Determine the [x, y] coordinate at the center of the cell enclosing the given text.  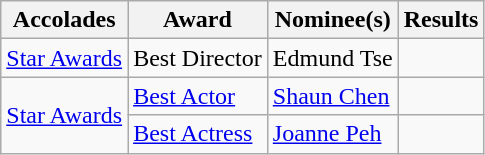
Joanne Peh [332, 134]
Edmund Tse [332, 58]
Best Director [198, 58]
Results [441, 20]
Nominee(s) [332, 20]
Shaun Chen [332, 96]
Best Actress [198, 134]
Award [198, 20]
Best Actor [198, 96]
Accolades [64, 20]
